Return the (x, y) coordinate for the center point of the cell that contains the specified text.  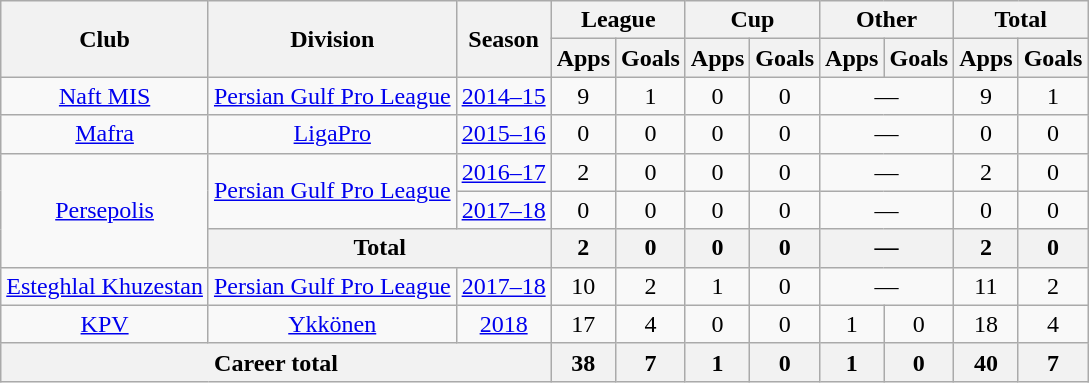
Season (504, 39)
38 (583, 362)
League (618, 20)
Division (332, 39)
Cup (752, 20)
Mafra (105, 134)
10 (583, 286)
2016–17 (504, 172)
Club (105, 39)
2015–16 (504, 134)
18 (986, 324)
Other (887, 20)
LigaPro (332, 134)
Career total (276, 362)
Esteghlal Khuzestan (105, 286)
Ykkönen (332, 324)
Persepolis (105, 210)
11 (986, 286)
40 (986, 362)
Naft MIS (105, 96)
2014–15 (504, 96)
17 (583, 324)
KPV (105, 324)
2018 (504, 324)
